Return (x, y) of the center of cell containing provided text 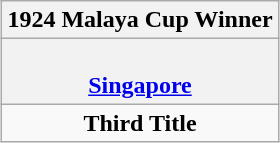
Third Title (140, 123)
1924 Malaya Cup Winner (140, 20)
Singapore (140, 72)
